Search for the cell housing the specified text and yield its (X, Y) center coordinate. 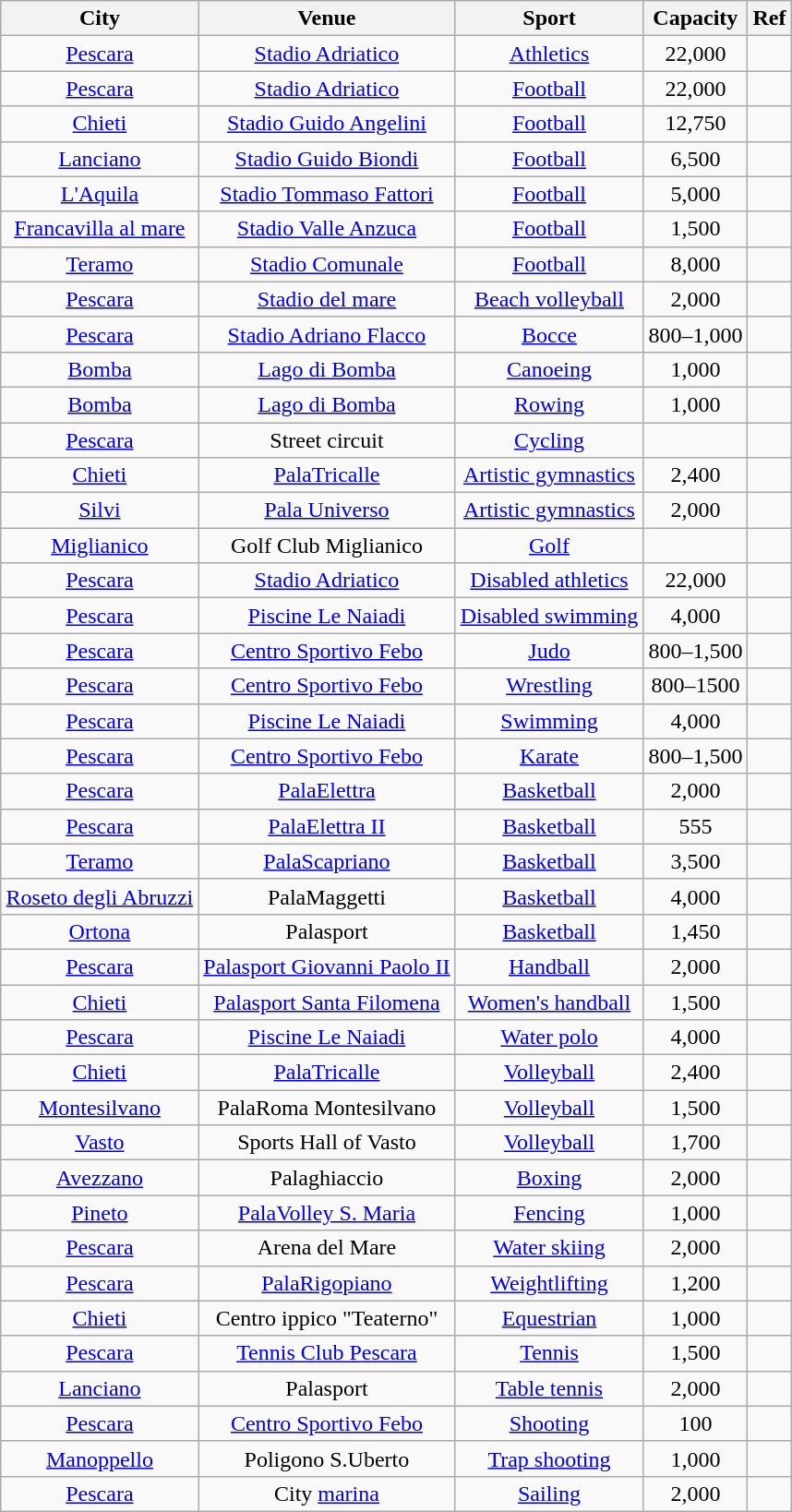
Boxing (549, 1178)
City (100, 18)
Manoppello (100, 1458)
3,500 (696, 861)
City marina (327, 1494)
Vasto (100, 1143)
Venue (327, 18)
1,700 (696, 1143)
Trap shooting (549, 1458)
12,750 (696, 124)
Ref (770, 18)
Equestrian (549, 1318)
Stadio Adriano Flacco (327, 334)
PalaRigopiano (327, 1283)
Ortona (100, 931)
Bocce (549, 334)
Pala Universo (327, 510)
Cycling (549, 440)
100 (696, 1423)
Stadio del mare (327, 299)
Roseto degli Abruzzi (100, 896)
Palasport Santa Filomena (327, 1002)
Handball (549, 966)
800–1,000 (696, 334)
Tennis Club Pescara (327, 1353)
Poligono S.Uberto (327, 1458)
Stadio Tommaso Fattori (327, 194)
PalaMaggetti (327, 896)
Fencing (549, 1213)
PalaElettra (327, 791)
Rowing (549, 404)
Arena del Mare (327, 1248)
Montesilvano (100, 1108)
PalaElettra II (327, 826)
Golf (549, 546)
L'Aquila (100, 194)
PalaScapriano (327, 861)
Canoeing (549, 369)
Women's handball (549, 1002)
Silvi (100, 510)
8,000 (696, 264)
Centro ippico "Teaterno" (327, 1318)
Sailing (549, 1494)
Judo (549, 651)
555 (696, 826)
Sport (549, 18)
Palasport Giovanni Paolo II (327, 966)
Karate (549, 756)
Avezzano (100, 1178)
Street circuit (327, 440)
PalaRoma Montesilvano (327, 1108)
Athletics (549, 54)
Beach volleyball (549, 299)
Palaghiaccio (327, 1178)
PalaVolley S. Maria (327, 1213)
Wrestling (549, 686)
Disabled swimming (549, 616)
Water skiing (549, 1248)
Disabled athletics (549, 581)
5,000 (696, 194)
Stadio Valle Anzuca (327, 229)
Golf Club Miglianico (327, 546)
1,200 (696, 1283)
Stadio Guido Angelini (327, 124)
Francavilla al mare (100, 229)
Miglianico (100, 546)
Sports Hall of Vasto (327, 1143)
Swimming (549, 721)
Capacity (696, 18)
1,450 (696, 931)
800–1500 (696, 686)
Stadio Comunale (327, 264)
Weightlifting (549, 1283)
Shooting (549, 1423)
Pineto (100, 1213)
Table tennis (549, 1388)
6,500 (696, 159)
Tennis (549, 1353)
Stadio Guido Biondi (327, 159)
Water polo (549, 1038)
